Search for the cell housing the specified text and yield its [x, y] center coordinate. 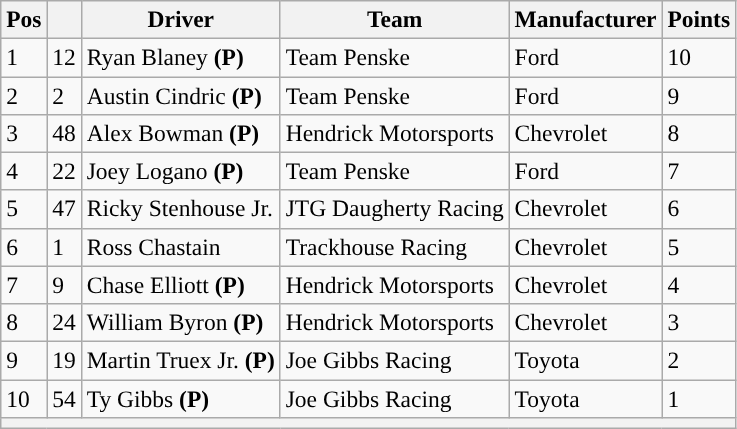
22 [64, 171]
Ricky Stenhouse Jr. [180, 209]
54 [64, 398]
48 [64, 133]
JTG Daugherty Racing [394, 209]
Pos [24, 19]
19 [64, 360]
12 [64, 57]
Ty Gibbs (P) [180, 398]
William Byron (P) [180, 322]
24 [64, 322]
47 [64, 209]
Alex Bowman (P) [180, 133]
Manufacturer [586, 19]
Ross Chastain [180, 247]
Points [699, 19]
Joey Logano (P) [180, 171]
Martin Truex Jr. (P) [180, 360]
Driver [180, 19]
Austin Cindric (P) [180, 95]
Chase Elliott (P) [180, 285]
Team [394, 19]
Ryan Blaney (P) [180, 57]
Trackhouse Racing [394, 247]
